For the text-containing cell, return its midpoint in (X, Y) coordinate format. 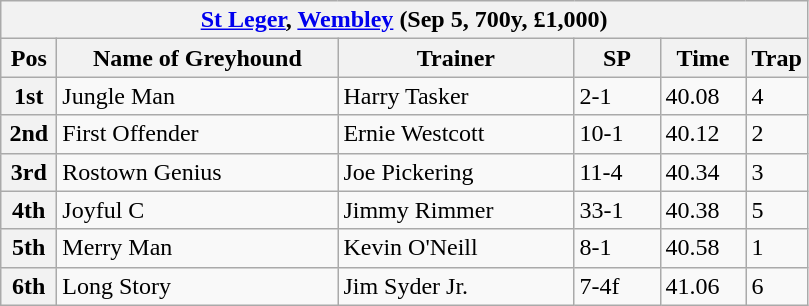
7-4f (617, 286)
SP (617, 58)
3 (776, 172)
Jimmy Rimmer (456, 210)
1 (776, 248)
Harry Tasker (456, 96)
41.06 (703, 286)
40.38 (703, 210)
6 (776, 286)
Jungle Man (198, 96)
40.34 (703, 172)
Joe Pickering (456, 172)
4th (29, 210)
Pos (29, 58)
Time (703, 58)
Trap (776, 58)
Kevin O'Neill (456, 248)
11-4 (617, 172)
St Leger, Wembley (Sep 5, 700y, £1,000) (404, 20)
Long Story (198, 286)
Jim Syder Jr. (456, 286)
2-1 (617, 96)
3rd (29, 172)
5th (29, 248)
Joyful C (198, 210)
Ernie Westcott (456, 134)
8-1 (617, 248)
1st (29, 96)
Rostown Genius (198, 172)
6th (29, 286)
First Offender (198, 134)
4 (776, 96)
40.08 (703, 96)
2nd (29, 134)
Name of Greyhound (198, 58)
5 (776, 210)
40.12 (703, 134)
Trainer (456, 58)
Merry Man (198, 248)
2 (776, 134)
10-1 (617, 134)
33-1 (617, 210)
40.58 (703, 248)
